Return [X, Y] of the center of cell containing provided text 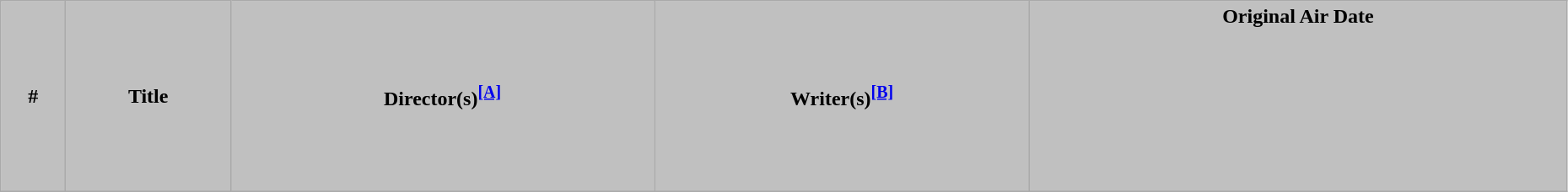
Original Air Date [1299, 96]
# [34, 96]
Writer(s)[B] [842, 96]
Title [148, 96]
Director(s)[A] [443, 96]
